Return (X, Y) of the center of cell containing provided text 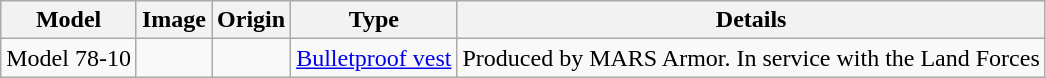
Model (69, 20)
Origin (252, 20)
Bulletproof vest (374, 58)
Produced by MARS Armor. In service with the Land Forces (751, 58)
Image (174, 20)
Details (751, 20)
Model 78-10 (69, 58)
Type (374, 20)
